Find where the given text appears and provide that cell's center as (x, y) coordinate. 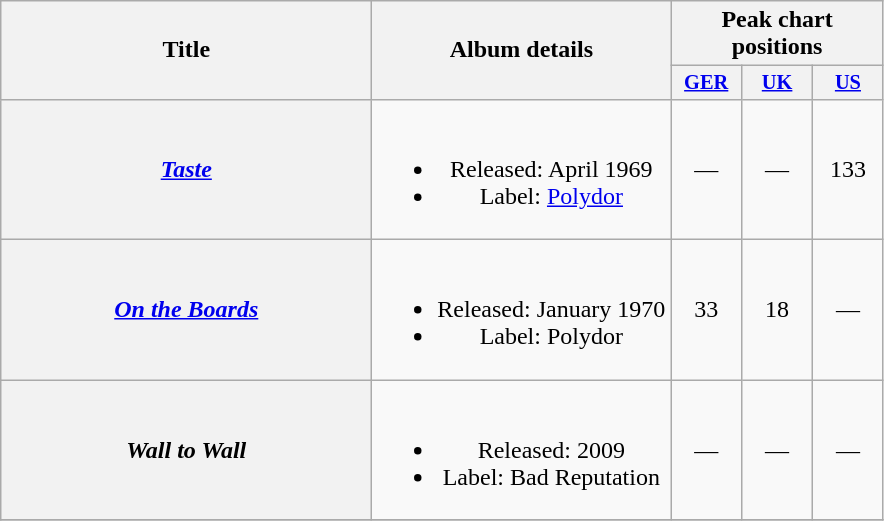
Peak chart positions (778, 34)
Released: April 1969Label: Polydor (522, 169)
Wall to Wall (186, 450)
18 (778, 310)
33 (706, 310)
133 (848, 169)
Taste (186, 169)
On the Boards (186, 310)
Title (186, 50)
Album details (522, 50)
UK (778, 83)
Released: January 1970Label: Polydor (522, 310)
US (848, 83)
Released: 2009Label: Bad Reputation (522, 450)
GER (706, 83)
